Return [X, Y] of the center of cell containing provided text 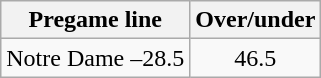
46.5 [256, 58]
Over/under [256, 20]
Notre Dame –28.5 [96, 58]
Pregame line [96, 20]
